Provide the [X, Y] coordinate of the cell's center where the given text is located.  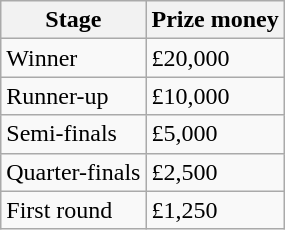
Quarter-finals [74, 172]
£10,000 [215, 96]
£20,000 [215, 58]
Runner-up [74, 96]
Winner [74, 58]
£1,250 [215, 210]
Stage [74, 20]
£5,000 [215, 134]
First round [74, 210]
£2,500 [215, 172]
Prize money [215, 20]
Semi-finals [74, 134]
